Capture the cell that displays the provided text and extract its [X, Y] central coordinate. 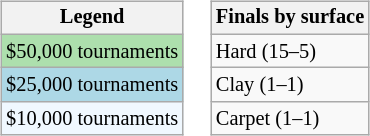
Hard (15–5) [290, 51]
Carpet (1–1) [290, 119]
$10,000 tournaments [92, 119]
$25,000 tournaments [92, 85]
Finals by surface [290, 18]
$50,000 tournaments [92, 51]
Legend [92, 18]
Clay (1–1) [290, 85]
